Extract the [x, y] coordinate from the center of the cell holding the provided text.  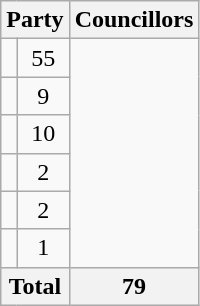
55 [43, 58]
9 [43, 96]
10 [43, 134]
Party [35, 20]
Total [35, 286]
Councillors [134, 20]
1 [43, 248]
79 [134, 286]
